Provide the (x, y) coordinate of the cell's center where the given text is located.  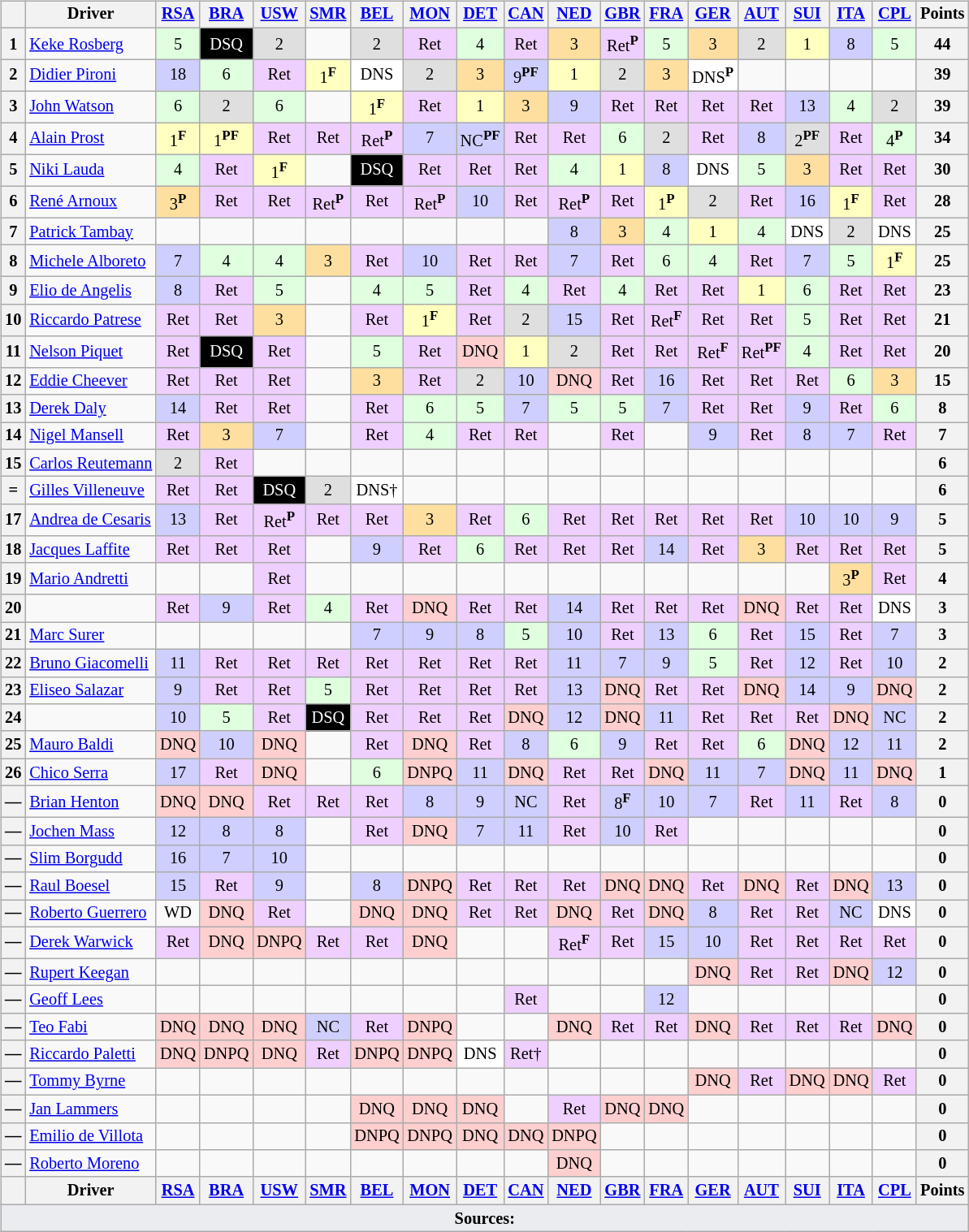
WD (178, 914)
Riccardo Patrese (91, 320)
Niki Lauda (91, 171)
34 (942, 138)
Raul Boesel (91, 886)
26 (13, 772)
Brian Henton (91, 802)
John Watson (91, 107)
Andrea de Cesaris (91, 520)
Elio de Angelis (91, 291)
4P (894, 138)
Jan Lammers (91, 1109)
Jacques Laffite (91, 549)
Marc Surer (91, 636)
DNS† (377, 491)
44 (942, 44)
Sources: (484, 1218)
NCPF (481, 138)
1PF (226, 138)
Nelson Piquet (91, 351)
Patrick Tambay (91, 231)
Emilio de Villota (91, 1136)
Rupert Keegan (91, 972)
19 (13, 578)
Geoff Lees (91, 1000)
Michele Alboreto (91, 262)
Derek Daly (91, 409)
24 (13, 718)
Jochen Mass (91, 832)
30 (942, 171)
Keke Rosberg (91, 44)
28 (942, 201)
Eliseo Salazar (91, 690)
Eddie Cheever (91, 381)
Gilles Villeneuve (91, 491)
Slim Borgudd (91, 858)
Teo Fabi (91, 1027)
22 (13, 663)
Tommy Byrne (91, 1082)
RetPF (762, 351)
Mauro Baldi (91, 745)
2PF (807, 138)
Bruno Giacomelli (91, 663)
René Arnoux (91, 201)
Mario Andretti (91, 578)
Carlos Reutemann (91, 463)
8F (622, 802)
Chico Serra (91, 772)
Nigel Mansell (91, 436)
Alain Prost (91, 138)
Roberto Moreno (91, 1164)
Ret† (526, 1054)
Didier Pironi (91, 75)
Derek Warwick (91, 942)
9PF (526, 75)
Riccardo Paletti (91, 1054)
= (13, 491)
Roberto Guerrero (91, 914)
1P (666, 201)
DNSP (713, 75)
